Search for the cell housing the specified text and yield its (X, Y) center coordinate. 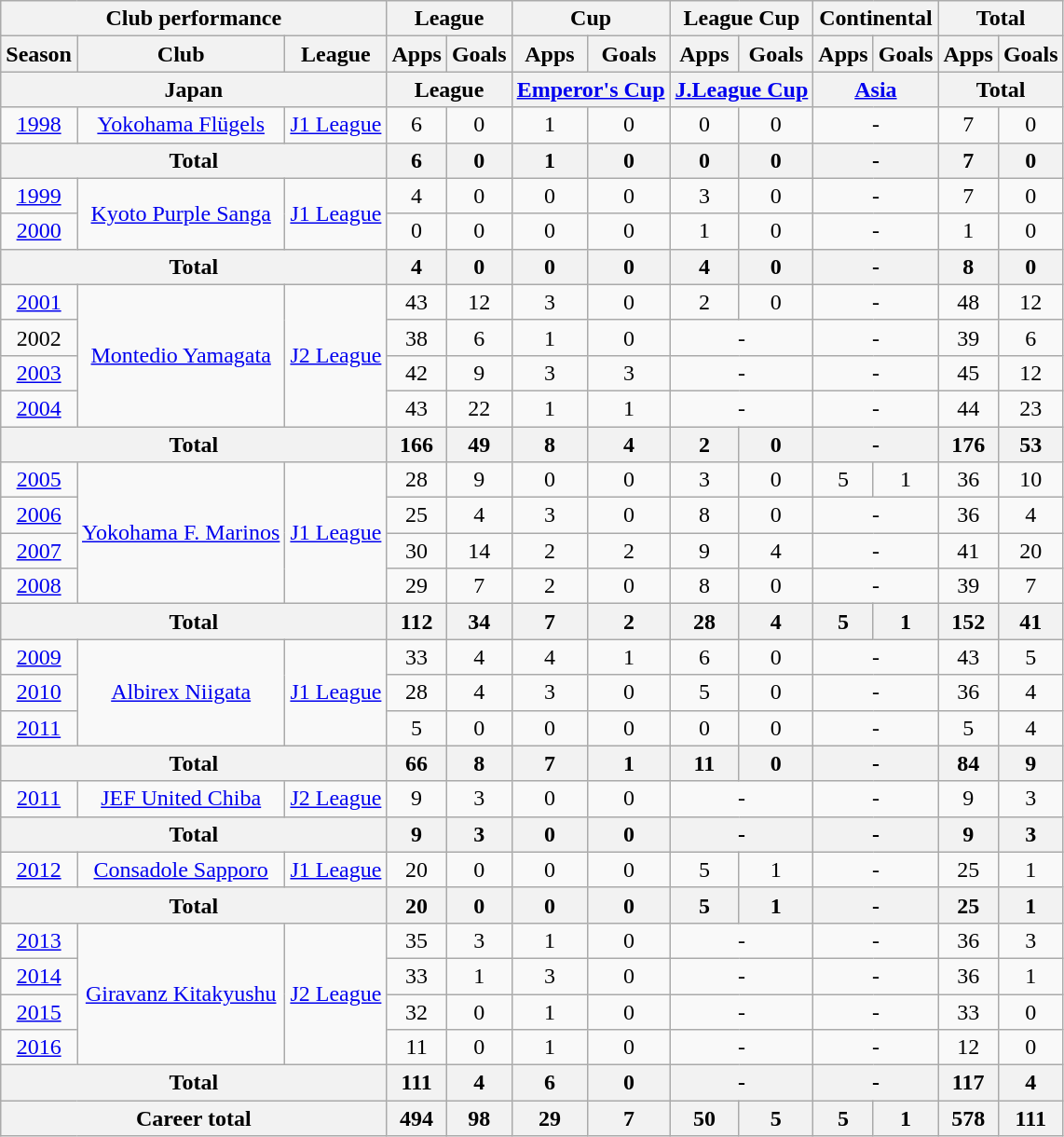
44 (968, 408)
J.League Cup (742, 89)
2015 (39, 1011)
34 (479, 622)
2003 (39, 373)
2009 (39, 657)
2004 (39, 408)
49 (479, 445)
Club performance (194, 19)
48 (968, 302)
2016 (39, 1048)
50 (704, 1118)
23 (1030, 408)
JEF United Chiba (181, 799)
2012 (39, 870)
166 (416, 445)
32 (416, 1011)
38 (416, 337)
14 (479, 551)
Season (39, 54)
494 (416, 1118)
Cup (591, 19)
578 (968, 1118)
35 (416, 940)
2008 (39, 586)
45 (968, 373)
152 (968, 622)
Consadole Sapporo (181, 870)
1998 (39, 125)
2005 (39, 480)
Continental (876, 19)
2013 (39, 940)
10 (1030, 480)
2007 (39, 551)
2000 (39, 231)
2002 (39, 337)
22 (479, 408)
42 (416, 373)
84 (968, 763)
66 (416, 763)
Giravanz Kitakyushu (181, 993)
Emperor's Cup (591, 89)
2001 (39, 302)
League Cup (742, 19)
Asia (876, 89)
2014 (39, 976)
2010 (39, 692)
Yokohama Flügels (181, 125)
Club (181, 54)
Japan (194, 89)
112 (416, 622)
Career total (194, 1118)
Kyoto Purple Sanga (181, 213)
117 (968, 1083)
2006 (39, 515)
1999 (39, 196)
Albirex Niigata (181, 692)
Yokohama F. Marinos (181, 533)
30 (416, 551)
176 (968, 445)
98 (479, 1118)
53 (1030, 445)
Montedio Yamagata (181, 355)
